Pinpoint the cell where the given text exists, returning its (X, Y) midpoint coordinate. 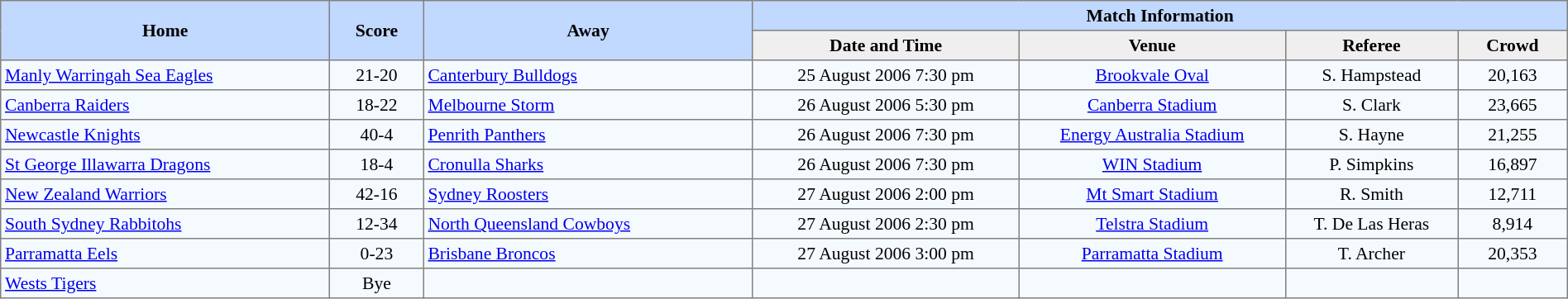
12-34 (377, 224)
S. Hampstead (1371, 75)
21-20 (377, 75)
Score (377, 31)
Melbourne Storm (588, 105)
Cronulla Sharks (588, 164)
Telstra Stadium (1152, 224)
Penrith Panthers (588, 135)
St George Illawarra Dragons (165, 164)
18-22 (377, 105)
Brisbane Broncos (588, 254)
Wests Tigers (165, 283)
8,914 (1513, 224)
Newcastle Knights (165, 135)
Canterbury Bulldogs (588, 75)
Referee (1371, 45)
Match Information (1159, 16)
0-23 (377, 254)
Sydney Roosters (588, 194)
Bye (377, 283)
North Queensland Cowboys (588, 224)
Parramatta Eels (165, 254)
P. Simpkins (1371, 164)
12,711 (1513, 194)
Mt Smart Stadium (1152, 194)
18-4 (377, 164)
T. Archer (1371, 254)
T. De Las Heras (1371, 224)
S. Clark (1371, 105)
New Zealand Warriors (165, 194)
21,255 (1513, 135)
25 August 2006 7:30 pm (886, 75)
Away (588, 31)
Canberra Raiders (165, 105)
S. Hayne (1371, 135)
Date and Time (886, 45)
Home (165, 31)
Canberra Stadium (1152, 105)
Manly Warringah Sea Eagles (165, 75)
26 August 2006 5:30 pm (886, 105)
27 August 2006 2:30 pm (886, 224)
40-4 (377, 135)
South Sydney Rabbitohs (165, 224)
Venue (1152, 45)
20,163 (1513, 75)
Parramatta Stadium (1152, 254)
Brookvale Oval (1152, 75)
27 August 2006 3:00 pm (886, 254)
20,353 (1513, 254)
27 August 2006 2:00 pm (886, 194)
16,897 (1513, 164)
Energy Australia Stadium (1152, 135)
42-16 (377, 194)
Crowd (1513, 45)
WIN Stadium (1152, 164)
23,665 (1513, 105)
R. Smith (1371, 194)
